Scan for the cell matching the given text and deliver its [X, Y] coordinate at center. 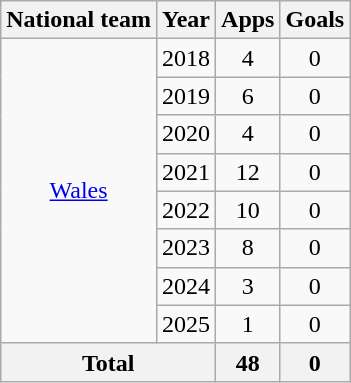
2023 [186, 248]
Goals [315, 20]
Year [186, 20]
National team [79, 20]
2022 [186, 210]
2020 [186, 134]
Wales [79, 191]
2019 [186, 96]
12 [248, 172]
48 [248, 362]
2025 [186, 324]
1 [248, 324]
2018 [186, 58]
10 [248, 210]
2024 [186, 286]
6 [248, 96]
Apps [248, 20]
Total [108, 362]
2021 [186, 172]
8 [248, 248]
3 [248, 286]
